Output the (x, y) coordinate of the center of the cell containing the given text.  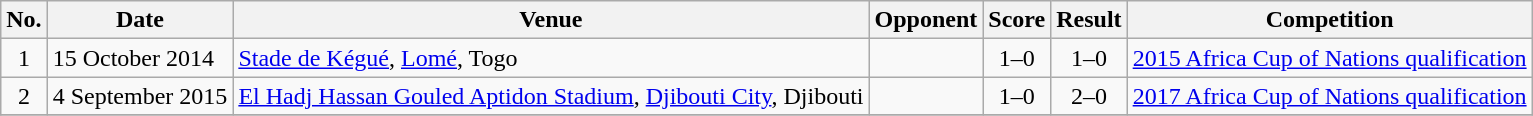
Result (1089, 20)
2015 Africa Cup of Nations qualification (1330, 58)
Date (140, 20)
No. (24, 20)
El Hadj Hassan Gouled Aptidon Stadium, Djibouti City, Djibouti (551, 96)
Competition (1330, 20)
1 (24, 58)
Stade de Kégué, Lomé, Togo (551, 58)
Score (1017, 20)
2017 Africa Cup of Nations qualification (1330, 96)
2–0 (1089, 96)
2 (24, 96)
Venue (551, 20)
Opponent (926, 20)
4 September 2015 (140, 96)
15 October 2014 (140, 58)
